Search for the cell housing the specified text and yield its [X, Y] center coordinate. 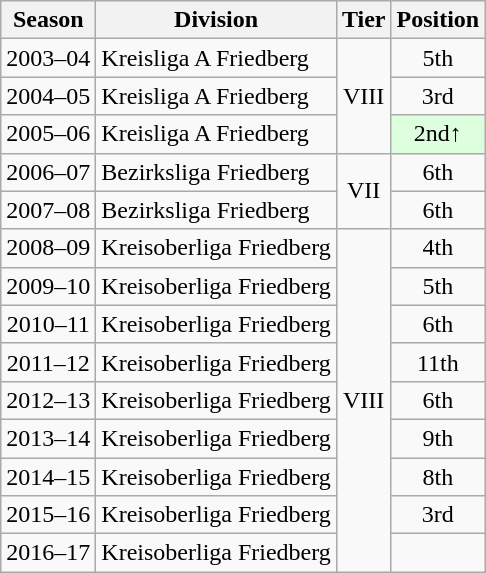
2016–17 [48, 553]
Position [438, 20]
2003–04 [48, 58]
2014–15 [48, 477]
2015–16 [48, 515]
2005–06 [48, 134]
2012–13 [48, 400]
VII [364, 191]
9th [438, 438]
2006–07 [48, 172]
Tier [364, 20]
4th [438, 248]
2010–11 [48, 324]
2004–05 [48, 96]
Division [216, 20]
2011–12 [48, 362]
11th [438, 362]
Season [48, 20]
2008–09 [48, 248]
2009–10 [48, 286]
2013–14 [48, 438]
2007–08 [48, 210]
2nd↑ [438, 134]
8th [438, 477]
